Find where the given text appears and provide that cell's center as [x, y] coordinate. 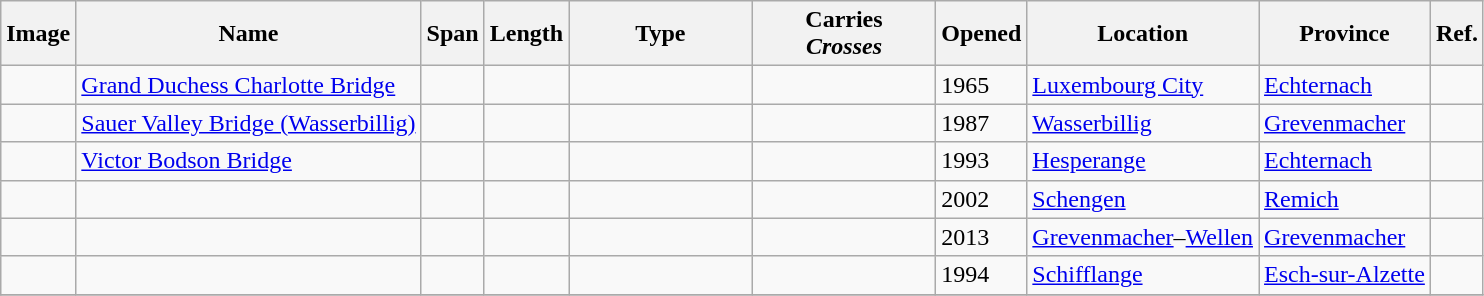
Hesperange [1143, 161]
Luxembourg City [1143, 85]
Type [661, 34]
Location [1143, 34]
Name [248, 34]
Sauer Valley Bridge (Wasserbillig) [248, 123]
1965 [982, 85]
Grevenmacher–Wellen [1143, 237]
1987 [982, 123]
Opened [982, 34]
Schifflange [1143, 275]
2002 [982, 199]
Span [452, 34]
CarriesCrosses [844, 34]
1993 [982, 161]
Victor Bodson Bridge [248, 161]
Remich [1345, 199]
2013 [982, 237]
Length [526, 34]
Esch-sur-Alzette [1345, 275]
Ref. [1456, 34]
Wasserbillig [1143, 123]
Grand Duchess Charlotte Bridge [248, 85]
Image [38, 34]
Province [1345, 34]
1994 [982, 275]
Schengen [1143, 199]
